Scan for the cell matching the given text and deliver its [X, Y] coordinate at center. 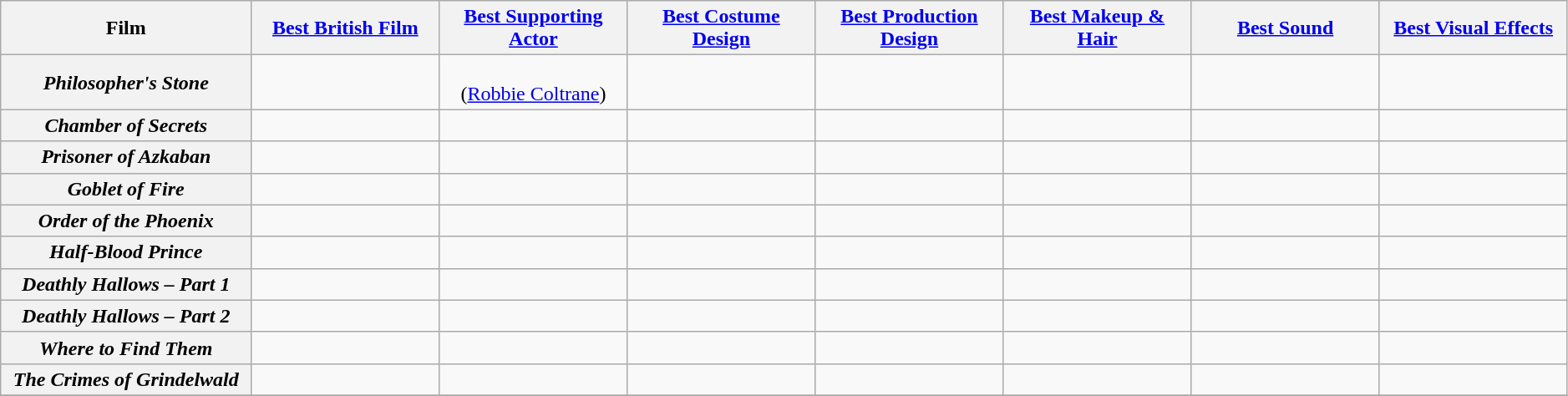
Half-Blood Prince [126, 252]
Film [126, 28]
Goblet of Fire [126, 189]
Where to Find Them [126, 348]
Prisoner of Azkaban [126, 157]
Order of the Phoenix [126, 221]
Best British Film [346, 28]
Best Production Design [909, 28]
Deathly Hallows – Part 2 [126, 316]
Best Costume Design [722, 28]
The Crimes of Grindelwald [126, 379]
(Robbie Coltrane) [533, 82]
Deathly Hallows – Part 1 [126, 284]
Best Visual Effects [1474, 28]
Best Makeup & Hair [1098, 28]
Chamber of Secrets [126, 125]
Philosopher's Stone [126, 82]
Best Sound [1285, 28]
Best Supporting Actor [533, 28]
